For the text-containing cell, return its midpoint in (x, y) coordinate format. 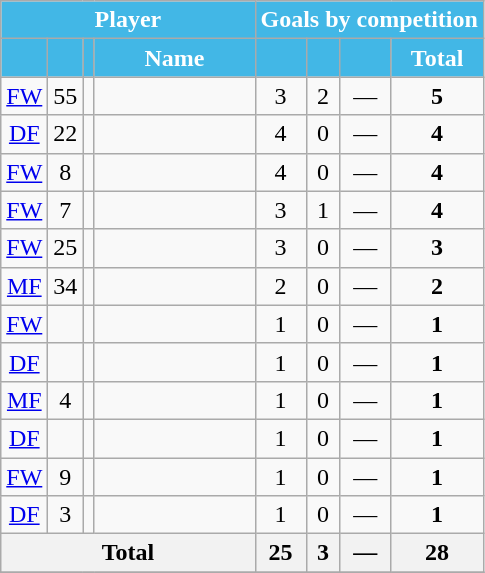
28 (438, 553)
Goals by competition (369, 20)
Name (174, 58)
7 (66, 210)
8 (66, 172)
55 (66, 96)
22 (66, 134)
5 (438, 96)
9 (66, 477)
Player (128, 20)
34 (66, 286)
